Provide the [X, Y] coordinate of the cell's center where the given text is located.  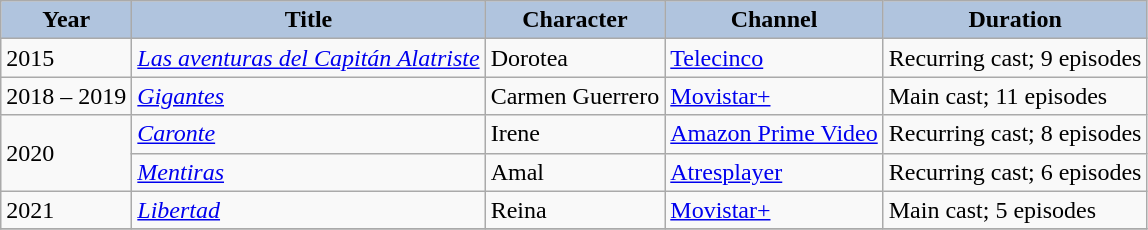
Channel [774, 20]
Las aventuras del Capitán Alatriste [308, 58]
Carmen Guerrero [575, 96]
Telecinco [774, 58]
Character [575, 20]
Amal [575, 172]
Amazon Prime Video [774, 134]
Main cast; 11 episodes [1015, 96]
Main cast; 5 episodes [1015, 210]
Title [308, 20]
Irene [575, 134]
Year [66, 20]
Libertad [308, 210]
Duration [1015, 20]
2018 – 2019 [66, 96]
Caronte [308, 134]
Mentiras [308, 172]
2021 [66, 210]
Recurring cast; 6 episodes [1015, 172]
Recurring cast; 9 episodes [1015, 58]
Dorotea [575, 58]
Recurring cast; 8 episodes [1015, 134]
Gigantes [308, 96]
Reina [575, 210]
2020 [66, 153]
Atresplayer [774, 172]
2015 [66, 58]
